Locate the cell with the specified text and output its [X, Y] center coordinate. 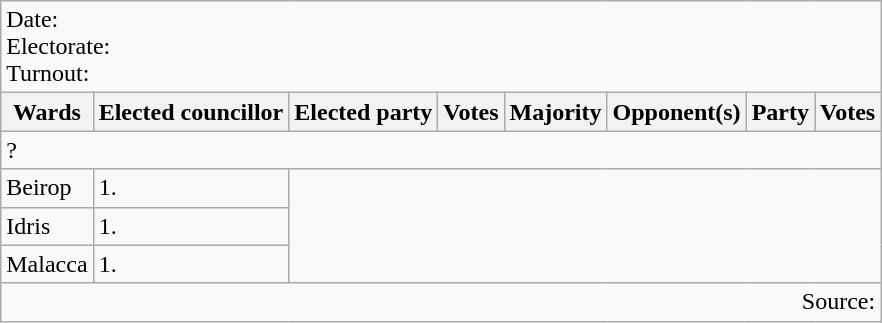
Beirop [47, 188]
Source: [441, 302]
Date: Electorate: Turnout: [441, 47]
Party [780, 112]
Idris [47, 226]
Elected party [364, 112]
Elected councillor [191, 112]
Wards [47, 112]
? [441, 150]
Opponent(s) [676, 112]
Majority [556, 112]
Malacca [47, 264]
